Determine the (x, y) coordinate at the center of the cell enclosing the given text.  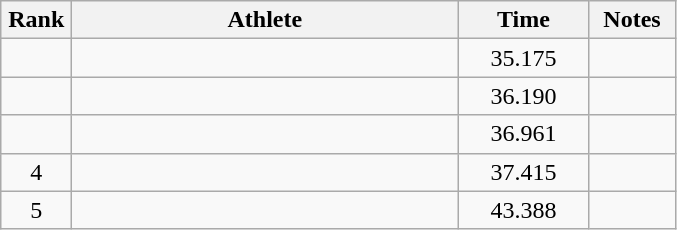
Notes (632, 20)
Rank (36, 20)
37.415 (524, 172)
4 (36, 172)
35.175 (524, 58)
43.388 (524, 210)
36.961 (524, 134)
Time (524, 20)
Athlete (265, 20)
5 (36, 210)
36.190 (524, 96)
